Pinpoint the cell where the given text exists, returning its [X, Y] midpoint coordinate. 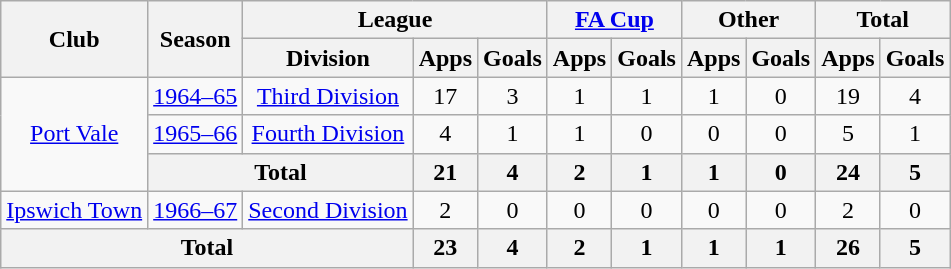
24 [848, 172]
21 [445, 172]
Season [196, 39]
Ipswich Town [74, 210]
23 [445, 248]
Fourth Division [328, 134]
League [396, 20]
Other [748, 20]
19 [848, 96]
1964–65 [196, 96]
Club [74, 39]
3 [513, 96]
Second Division [328, 210]
Division [328, 58]
26 [848, 248]
Third Division [328, 96]
1966–67 [196, 210]
1965–66 [196, 134]
FA Cup [614, 20]
17 [445, 96]
Port Vale [74, 134]
